Return (x, y) of the center of cell containing provided text 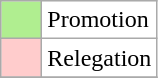
Promotion (100, 20)
Relegation (100, 58)
